Capture the cell that displays the provided text and extract its [x, y] central coordinate. 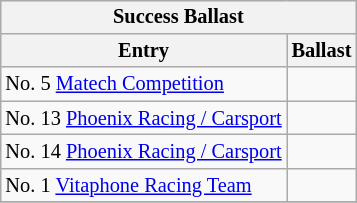
No. 1 Vitaphone Racing Team [143, 185]
No. 14 Phoenix Racing / Carsport [143, 152]
Success Ballast [178, 17]
No. 13 Phoenix Racing / Carsport [143, 118]
Ballast [322, 51]
Entry [143, 51]
No. 5 Matech Competition [143, 84]
